From the cell containing the given text, extract its center point as (X, Y) coordinate. 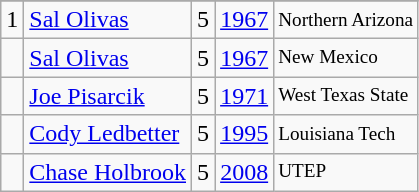
2008 (244, 172)
Joe Pisarcik (108, 96)
Chase Holbrook (108, 172)
1 (12, 20)
Northern Arizona (346, 20)
New Mexico (346, 58)
UTEP (346, 172)
West Texas State (346, 96)
Louisiana Tech (346, 134)
1995 (244, 134)
Cody Ledbetter (108, 134)
1971 (244, 96)
